Pinpoint the cell where the given text exists, returning its (x, y) midpoint coordinate. 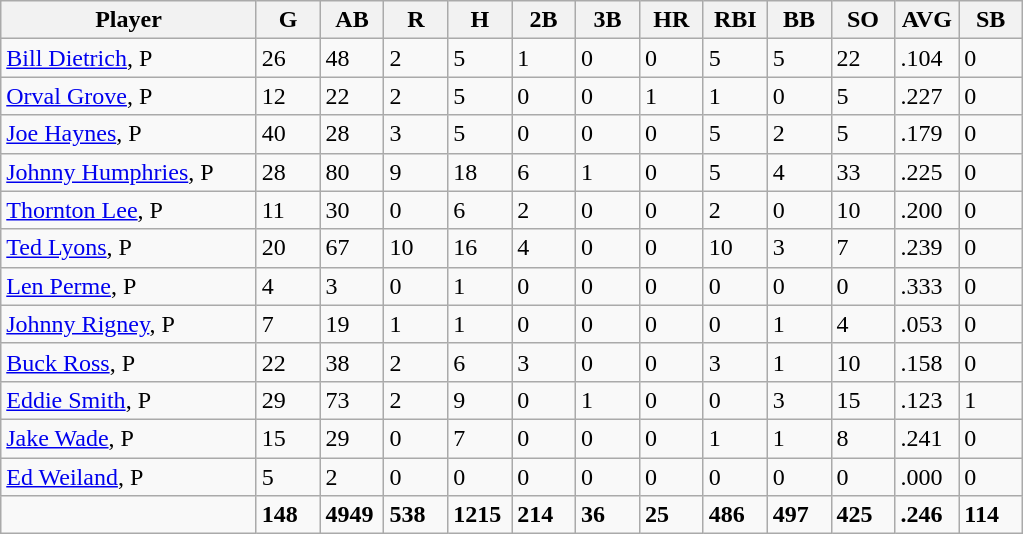
11 (288, 210)
Bill Dietrich, P (128, 58)
214 (544, 515)
G (288, 20)
.241 (927, 438)
.123 (927, 400)
Johnny Rigney, P (128, 324)
.200 (927, 210)
18 (480, 172)
.053 (927, 324)
SO (863, 20)
73 (352, 400)
Eddie Smith, P (128, 400)
38 (352, 362)
Ed Weiland, P (128, 477)
Ted Lyons, P (128, 248)
12 (288, 96)
25 (671, 515)
1215 (480, 515)
H (480, 20)
114 (991, 515)
Jake Wade, P (128, 438)
8 (863, 438)
R (416, 20)
BB (799, 20)
.239 (927, 248)
.000 (927, 477)
.158 (927, 362)
Len Perme, P (128, 286)
.246 (927, 515)
48 (352, 58)
26 (288, 58)
RBI (735, 20)
Orval Grove, P (128, 96)
36 (608, 515)
30 (352, 210)
AVG (927, 20)
148 (288, 515)
3B (608, 20)
20 (288, 248)
67 (352, 248)
.179 (927, 134)
Thornton Lee, P (128, 210)
Player (128, 20)
AB (352, 20)
.225 (927, 172)
33 (863, 172)
Johnny Humphries, P (128, 172)
538 (416, 515)
.104 (927, 58)
HR (671, 20)
4949 (352, 515)
80 (352, 172)
Joe Haynes, P (128, 134)
SB (991, 20)
425 (863, 515)
.227 (927, 96)
19 (352, 324)
486 (735, 515)
2B (544, 20)
40 (288, 134)
16 (480, 248)
.333 (927, 286)
Buck Ross, P (128, 362)
497 (799, 515)
